Return the (X, Y) coordinate for the center point of the cell that contains the specified text.  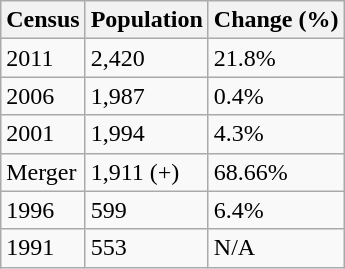
1,987 (146, 96)
Merger (43, 172)
1,994 (146, 134)
2011 (43, 58)
6.4% (276, 210)
599 (146, 210)
21.8% (276, 58)
0.4% (276, 96)
Change (%) (276, 20)
553 (146, 248)
Census (43, 20)
Population (146, 20)
4.3% (276, 134)
2001 (43, 134)
1996 (43, 210)
2006 (43, 96)
N/A (276, 248)
1991 (43, 248)
2,420 (146, 58)
68.66% (276, 172)
1,911 (+) (146, 172)
